For the text-containing cell, return its midpoint in (X, Y) coordinate format. 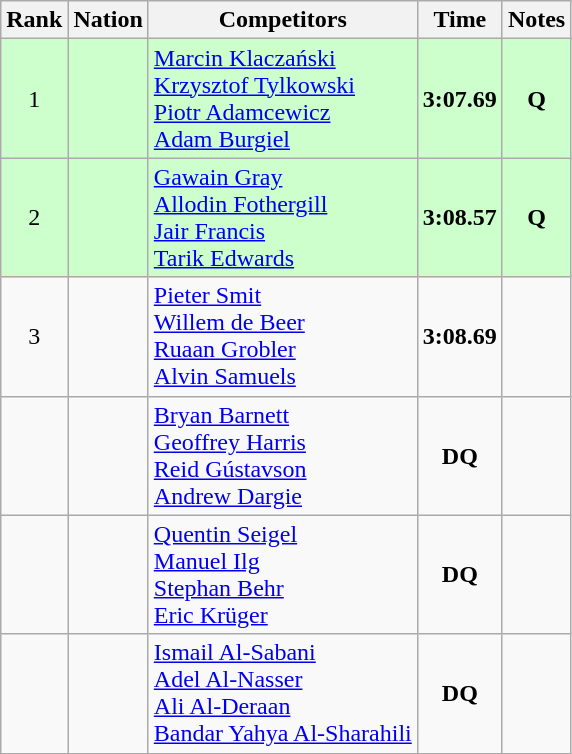
Pieter SmitWillem de BeerRuaan GroblerAlvin Samuels (282, 336)
3:08.69 (460, 336)
2 (34, 218)
Bryan BarnettGeoffrey HarrisReid GústavsonAndrew Dargie (282, 456)
Ismail Al-SabaniAdel Al-NasserAli Al-DeraanBandar Yahya Al-Sharahili (282, 694)
Gawain GrayAllodin FothergillJair FrancisTarik Edwards (282, 218)
Rank (34, 20)
3:07.69 (460, 98)
3:08.57 (460, 218)
Marcin KlaczańskiKrzysztof TylkowskiPiotr AdamcewiczAdam Burgiel (282, 98)
Notes (536, 20)
3 (34, 336)
Time (460, 20)
Nation (108, 20)
Competitors (282, 20)
1 (34, 98)
Quentin SeigelManuel IlgStephan BehrEric Krüger (282, 574)
